Extract the [x, y] coordinate from the center of the cell holding the provided text.  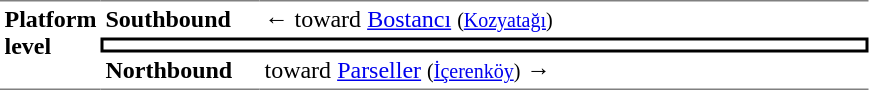
← toward Bostancı (Kozyatağı) [564, 19]
Platform level [50, 45]
toward Parseller (İçerenköy) → [564, 71]
Southbound [180, 19]
Northbound [180, 71]
